Extract the [X, Y] coordinate from the center of the cell holding the provided text.  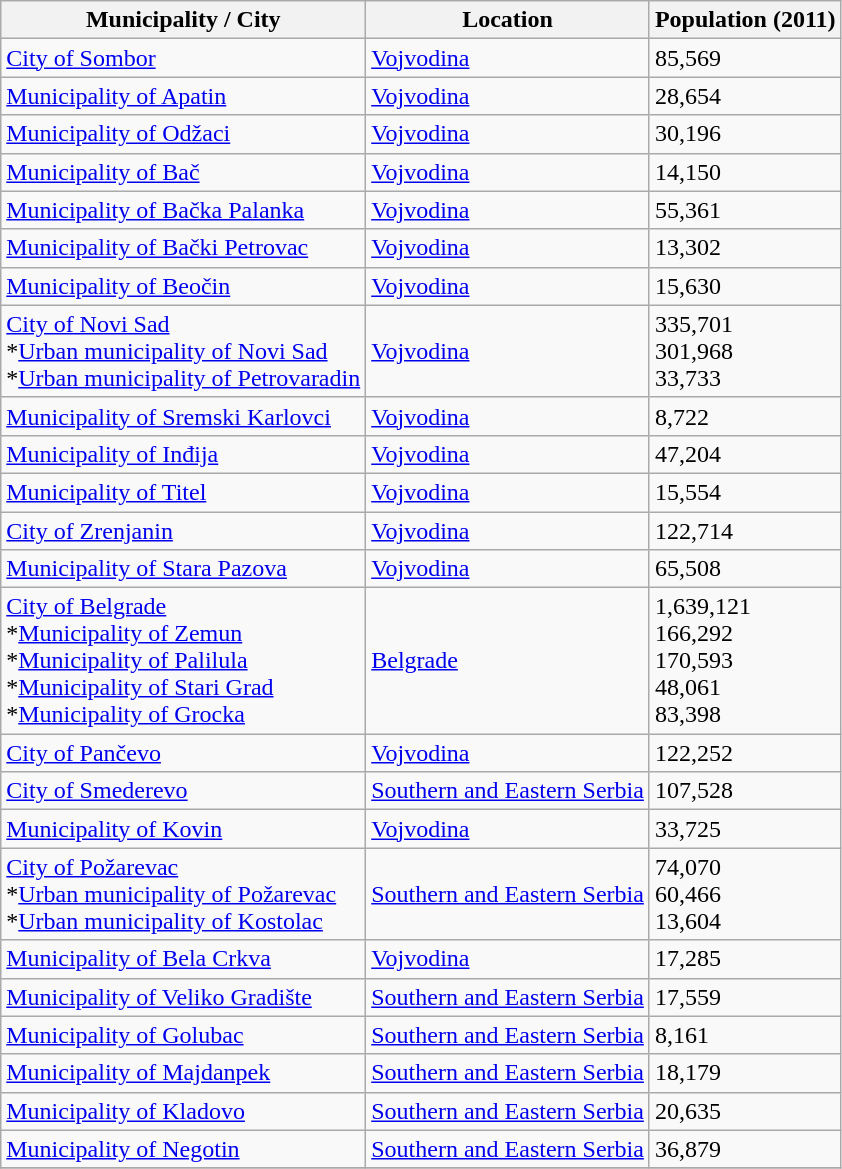
122,714 [745, 531]
City of Pančevo [184, 753]
33,725 [745, 829]
Municipality of Kovin [184, 829]
City of Sombor [184, 58]
Municipality of Sremski Karlovci [184, 416]
Municipality of Majdanpek [184, 1073]
Municipality of Negotin [184, 1149]
17,285 [745, 959]
14,150 [745, 172]
Municipality of Inđija [184, 454]
65,508 [745, 569]
City of Belgrade*Municipality of Zemun*Municipality of Palilula*Municipality of Stari Grad*Municipality of Grocka [184, 661]
18,179 [745, 1073]
36,879 [745, 1149]
Municipality of Bački Petrovac [184, 248]
17,559 [745, 997]
8,722 [745, 416]
Municipality of Apatin [184, 96]
Municipality of Bela Crkva [184, 959]
85,569 [745, 58]
Municipality of Odžaci [184, 134]
Location [508, 20]
Municipality of Kladovo [184, 1111]
15,554 [745, 492]
City of Novi Sad*Urban municipality of Novi Sad*Urban municipality of Petrovaradin [184, 351]
28,654 [745, 96]
30,196 [745, 134]
20,635 [745, 1111]
Municipality of Bačka Palanka [184, 210]
335,701301,96833,733 [745, 351]
8,161 [745, 1035]
15,630 [745, 286]
Municipality of Beočin [184, 286]
107,528 [745, 791]
City of Smederevo [184, 791]
74,07060,46613,604 [745, 894]
Municipality of Stara Pazova [184, 569]
13,302 [745, 248]
City of Požarevac*Urban municipality of Požarevac*Urban municipality of Kostolac [184, 894]
1,639,121166,292170,59348,06183,398 [745, 661]
Municipality / City [184, 20]
47,204 [745, 454]
Municipality of Veliko Gradište [184, 997]
55,361 [745, 210]
City of Zrenjanin [184, 531]
Municipality of Titel [184, 492]
Municipality of Golubac [184, 1035]
122,252 [745, 753]
Municipality of Bač [184, 172]
Population (2011) [745, 20]
Belgrade [508, 661]
